Detect which cell encompasses the target text, then output its (X, Y) center coordinate. 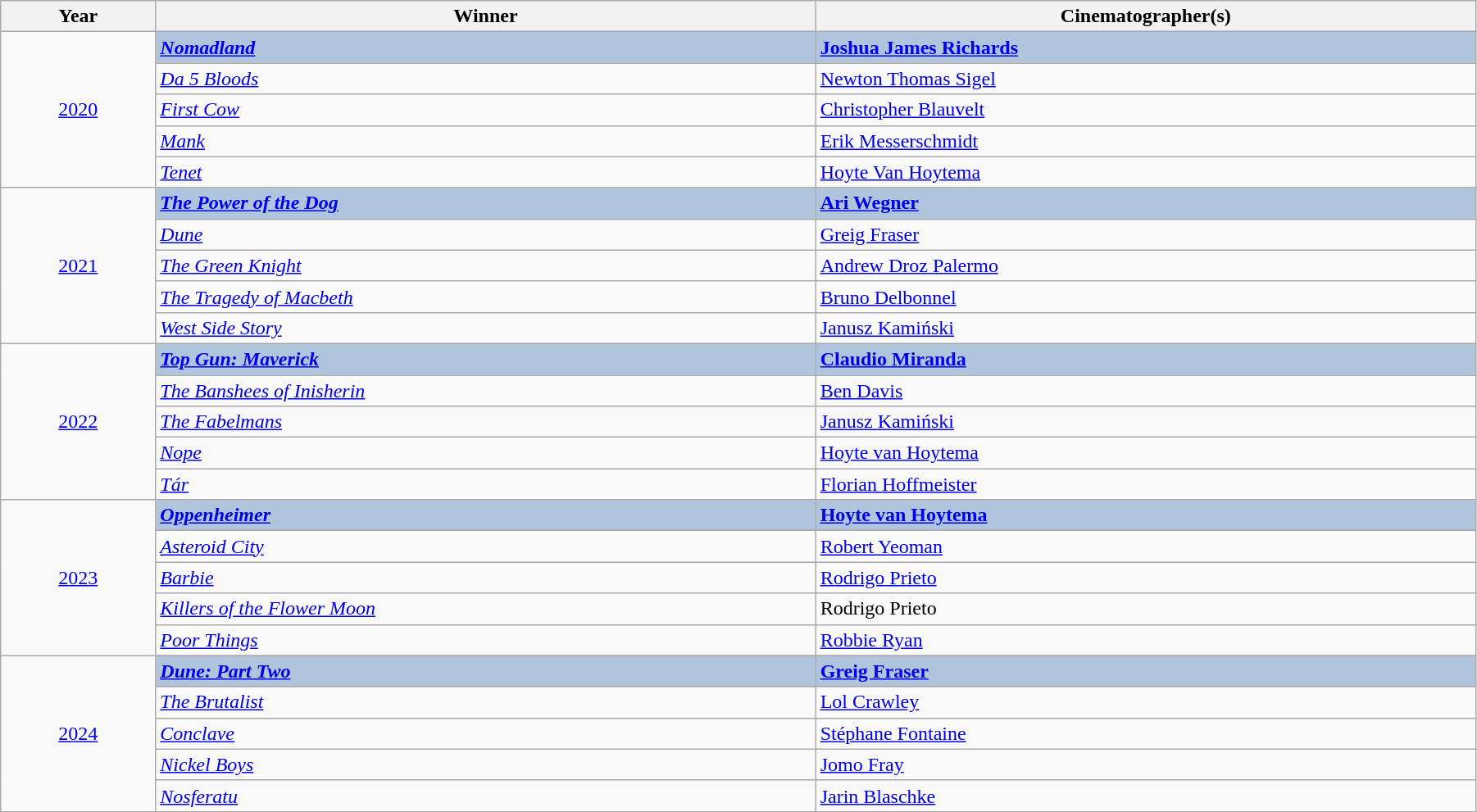
Tár (485, 484)
Bruno Delbonnel (1146, 297)
Conclave (485, 733)
Jomo Fray (1146, 764)
2020 (79, 110)
Robbie Ryan (1146, 640)
Newton Thomas Sigel (1146, 79)
Year (79, 16)
Christopher Blauvelt (1146, 110)
Da 5 Bloods (485, 79)
Erik Messerschmidt (1146, 141)
Asteroid City (485, 547)
Nomadland (485, 48)
Jarin Blaschke (1146, 796)
Ari Wegner (1146, 203)
Dune: Part Two (485, 671)
Florian Hoffmeister (1146, 484)
Joshua James Richards (1146, 48)
The Brutalist (485, 702)
The Fabelmans (485, 422)
Top Gun: Maverick (485, 359)
The Power of the Dog (485, 203)
Winner (485, 16)
Ben Davis (1146, 391)
Robert Yeoman (1146, 547)
Cinematographer(s) (1146, 16)
The Banshees of Inisherin (485, 391)
2021 (79, 265)
Killers of the Flower Moon (485, 609)
2022 (79, 421)
2024 (79, 733)
Nickel Boys (485, 764)
Poor Things (485, 640)
Oppenheimer (485, 515)
Stéphane Fontaine (1146, 733)
First Cow (485, 110)
Barbie (485, 578)
Dune (485, 234)
The Green Knight (485, 265)
Nosferatu (485, 796)
Mank (485, 141)
The Tragedy of Macbeth (485, 297)
Tenet (485, 172)
Nope (485, 453)
2023 (79, 578)
West Side Story (485, 328)
Lol Crawley (1146, 702)
Andrew Droz Palermo (1146, 265)
Claudio Miranda (1146, 359)
Hoyte Van Hoytema (1146, 172)
